From the cell containing the given text, extract its center point as (X, Y) coordinate. 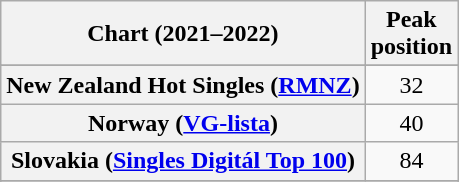
Slovakia (Singles Digitál Top 100) (183, 161)
Peakposition (411, 34)
40 (411, 123)
32 (411, 85)
84 (411, 161)
New Zealand Hot Singles (RMNZ) (183, 85)
Chart (2021–2022) (183, 34)
Norway (VG-lista) (183, 123)
